Detect which cell encompasses the target text, then output its (x, y) center coordinate. 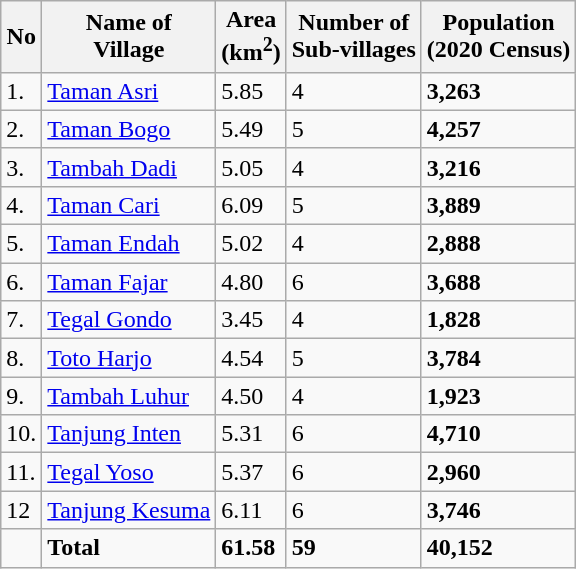
3. (22, 167)
5.31 (251, 434)
5.02 (251, 244)
3,784 (498, 358)
Taman Bogo (129, 129)
1. (22, 91)
3,263 (498, 91)
Tanjung Kesuma (129, 510)
4.80 (251, 282)
Number of Sub-villages (354, 37)
Name of Village (129, 37)
40,152 (498, 548)
6.09 (251, 205)
6.11 (251, 510)
2. (22, 129)
5.37 (251, 472)
Taman Fajar (129, 282)
1,923 (498, 396)
Taman Endah (129, 244)
Total (129, 548)
Tanjung Inten (129, 434)
1,828 (498, 320)
11. (22, 472)
No (22, 37)
4. (22, 205)
Area (km2) (251, 37)
10. (22, 434)
Taman Cari (129, 205)
6. (22, 282)
Tegal Yoso (129, 472)
3,688 (498, 282)
3,889 (498, 205)
Tegal Gondo (129, 320)
3.45 (251, 320)
4,257 (498, 129)
5.05 (251, 167)
61.58 (251, 548)
Taman Asri (129, 91)
Population (2020 Census) (498, 37)
12 (22, 510)
Tambah Luhur (129, 396)
59 (354, 548)
4.54 (251, 358)
5. (22, 244)
2,888 (498, 244)
2,960 (498, 472)
Toto Harjo (129, 358)
8. (22, 358)
9. (22, 396)
5.49 (251, 129)
Tambah Dadi (129, 167)
3,216 (498, 167)
4,710 (498, 434)
7. (22, 320)
4.50 (251, 396)
5.85 (251, 91)
3,746 (498, 510)
